Capture the cell that displays the provided text and extract its [x, y] central coordinate. 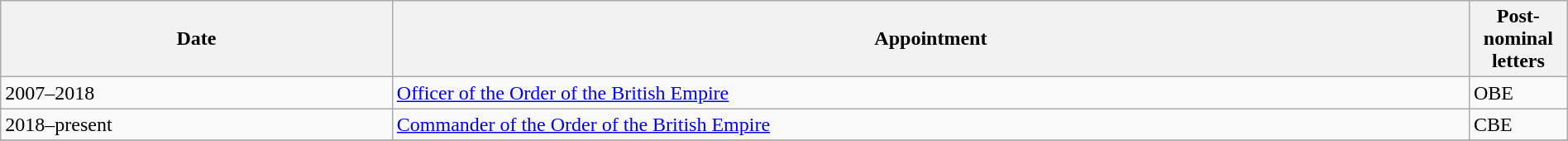
CBE [1518, 124]
Appointment [930, 39]
Date [197, 39]
OBE [1518, 93]
2007–2018 [197, 93]
Officer of the Order of the British Empire [930, 93]
2018–present [197, 124]
Commander of the Order of the British Empire [930, 124]
Post-nominal letters [1518, 39]
